Output the (x, y) coordinate of the center of the cell containing the given text.  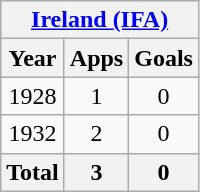
2 (96, 134)
1 (96, 96)
3 (96, 172)
Total (33, 172)
Goals (164, 58)
1928 (33, 96)
Apps (96, 58)
Year (33, 58)
1932 (33, 134)
Ireland (IFA) (100, 20)
